Identify which cell holds the provided text, then report its [X, Y] central coordinate. 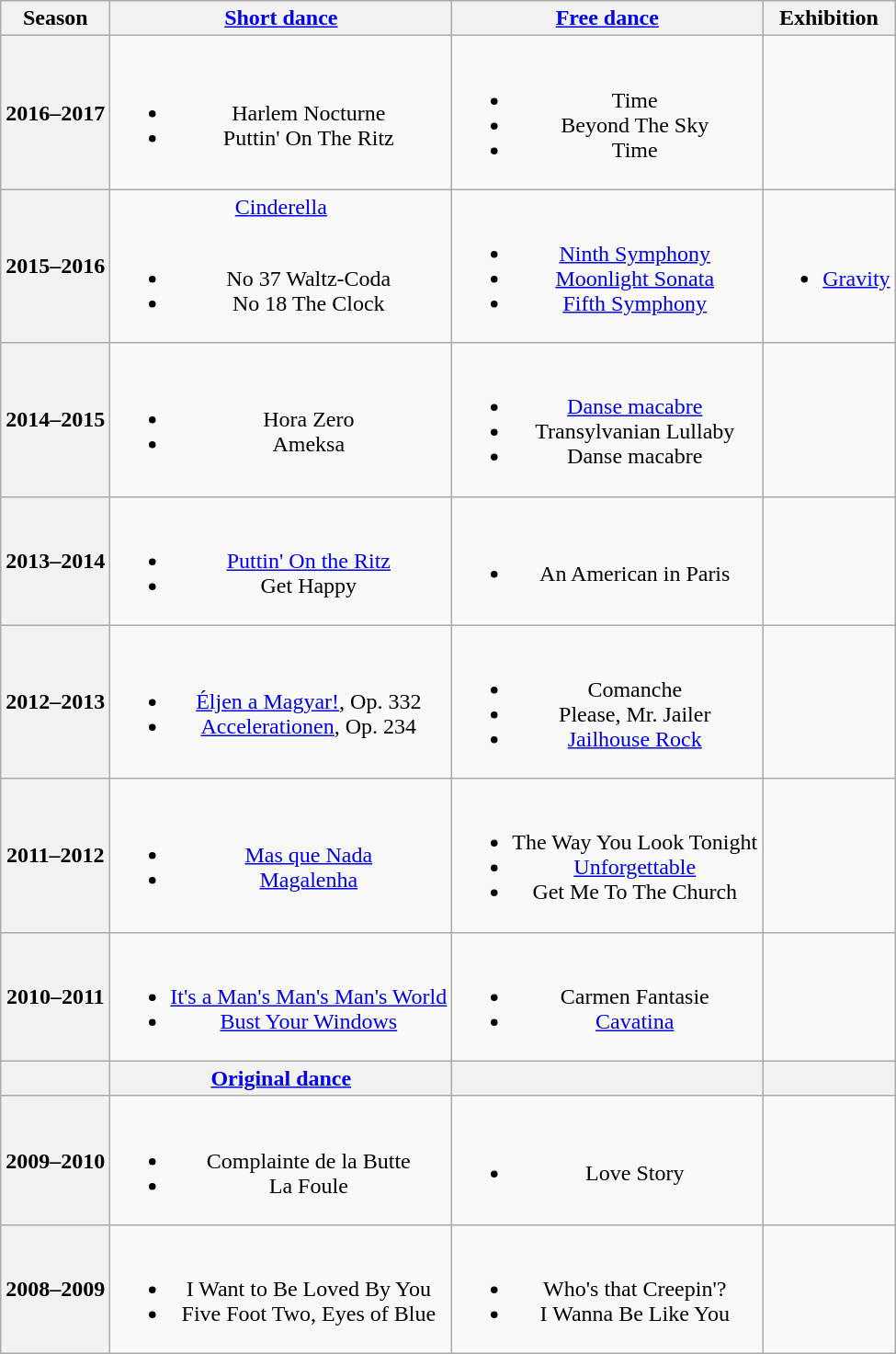
Complainte de la Butte La Foule [281, 1160]
Hora Zero Ameksa [281, 419]
The Way You Look Tonight Unforgettable Get Me To The Church [607, 855]
2011–2012 [55, 855]
Harlem Nocturne Puttin' On The Ritz [281, 112]
Puttin' On the RitzGet Happy [281, 561]
Original dance [281, 1078]
2010–2011 [55, 996]
Éljen a Magyar!, Op. 332 Accelerationen, Op. 234 [281, 702]
Mas que Nada Magalenha [281, 855]
Season [55, 18]
2013–2014 [55, 561]
Love Story [607, 1160]
Ninth SymphonyMoonlight SonataFifth Symphony [607, 267]
2016–2017 [55, 112]
It's a Man's Man's Man's World Bust Your Windows [281, 996]
2009–2010 [55, 1160]
2008–2009 [55, 1289]
Free dance [607, 18]
Cinderella No 37 Waltz-Coda No 18 The Clock [281, 267]
2014–2015 [55, 419]
2012–2013 [55, 702]
Gravity [829, 267]
Comanche Please, Mr. Jailer Jailhouse Rock [607, 702]
Who's that Creepin'?I Wanna Be Like You [607, 1289]
Danse macabre Transylvanian Lullaby Danse macabre [607, 419]
Carmen Fantasie Cavatina [607, 996]
Short dance [281, 18]
Exhibition [829, 18]
I Want to Be Loved By You Five Foot Two, Eyes of Blue [281, 1289]
Time Beyond The Sky Time [607, 112]
An American in Paris [607, 561]
2015–2016 [55, 267]
